Capture the cell that displays the provided text and extract its [x, y] central coordinate. 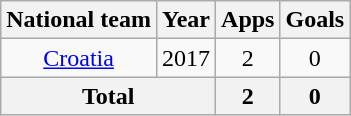
National team [79, 20]
Apps [248, 20]
Year [186, 20]
Goals [315, 20]
2017 [186, 58]
Total [108, 96]
Croatia [79, 58]
